For the text-containing cell, return its midpoint in (x, y) coordinate format. 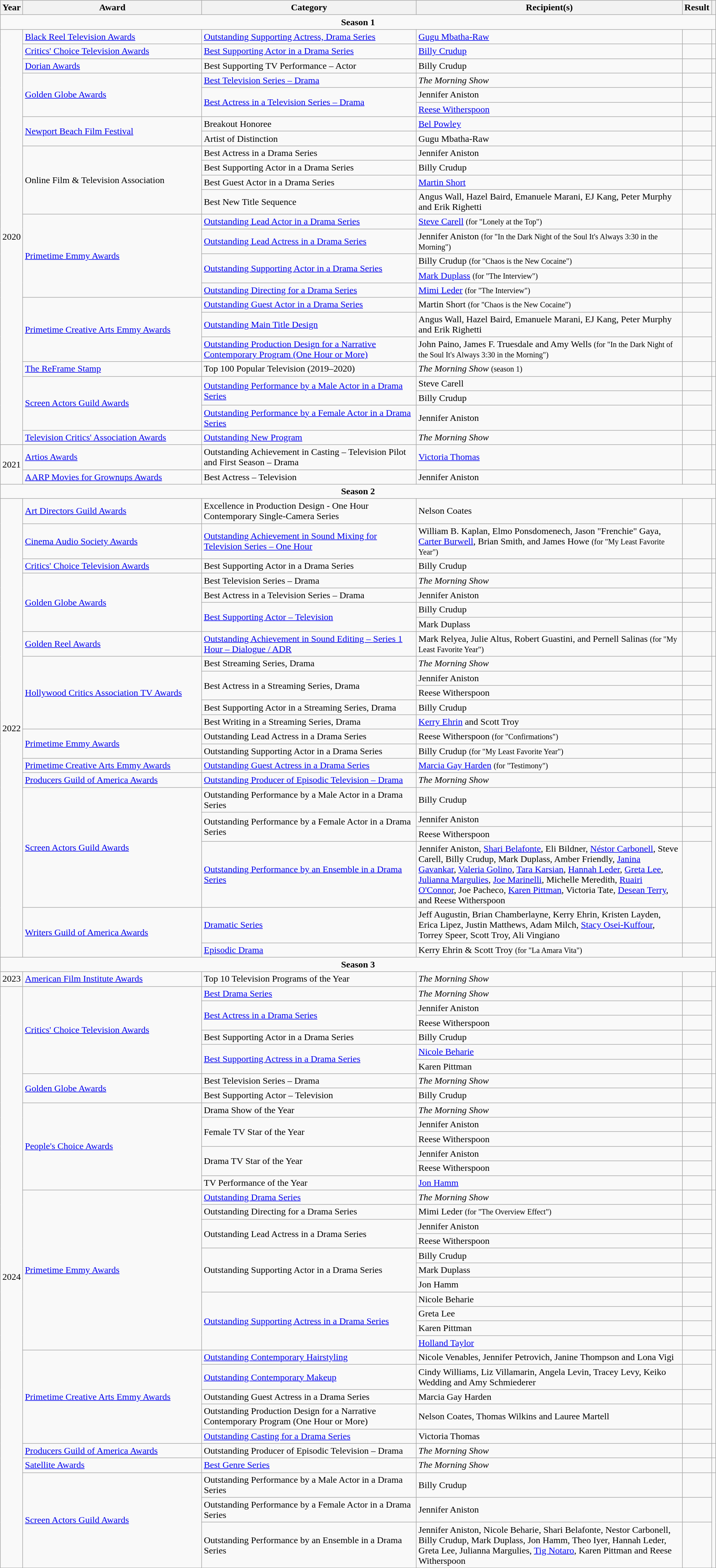
Artist of Distinction (309, 138)
Best Actress – Television (309, 477)
William B. Kaplan, Elmo Ponsdomenech, Jason "Frenchie" Gaya, Carter Burwell, Brian Smith, and James Howe (for "My Least Favorite Year") (549, 541)
Reese Witherspoon (for "Confirmations") (549, 736)
American Film Institute Awards (112, 979)
Billy Crudup (for "My Least Favorite Year") (549, 751)
Greta Lee (549, 1314)
Steve Carell (for "Lonely at the Top") (549, 222)
Kerry Ehrin & Scott Troy (for "La Amara Vita") (549, 950)
Golden Reel Awards (112, 644)
Art Directors Guild Awards (112, 511)
Top 100 Popular Television (2019–2020) (309, 369)
Dramatic Series (309, 925)
Breakout Honoree (309, 124)
Online Film & Television Association (112, 180)
Best Writing in a Streaming Series, Drama (309, 722)
Best Supporting Actor in a Streaming Series, Drama (309, 707)
Outstanding Supporting Actress in a Drama Series (309, 1321)
Outstanding Drama Series (309, 1197)
2021 (11, 464)
Season 2 (358, 492)
Martin Short (549, 182)
Steve Carell (549, 383)
Episodic Drama (309, 950)
John Paino, James F. Truesdale and Amy Wells (for "In the Dark Night of the Soul It's Always 3:30 in the Morning") (549, 349)
Satellite Awards (112, 1465)
People's Choice Awards (112, 1146)
Best Supporting Actress in a Drama Series (309, 1059)
Marcia Gay Harden (549, 1397)
Outstanding Achievement in Sound Mixing for Television Series – One Hour (309, 541)
Best Guest Actor in a Drama Series (309, 182)
Outstanding Casting for a Drama Series (309, 1436)
Drama Show of the Year (309, 1110)
2020 (11, 237)
Outstanding Achievement in Sound Editing – Series 1 Hour – Dialogue / ADR (309, 644)
Excellence in Production Design - One Hour Contemporary Single-Camera Series (309, 511)
Bel Powley (549, 124)
Artios Awards (112, 457)
Recipient(s) (549, 8)
Best Actress in a Streaming Series, Drama (309, 685)
Kerry Ehrin and Scott Troy (549, 722)
TV Performance of the Year (309, 1183)
Outstanding Contemporary Makeup (309, 1377)
Marcia Gay Harden (for "Testimony") (549, 766)
Mark Relyea, Julie Altus, Robert Guastini, and Pernell Salinas (for "My Least Favorite Year") (549, 644)
The ReFrame Stamp (112, 369)
Best Genre Series (309, 1465)
Mimi Leder (for "The Interview") (549, 290)
Black Reel Television Awards (112, 37)
Dorian Awards (112, 66)
Billy Crudup (for "Chaos is the New Cocaine") (549, 261)
Television Critics' Association Awards (112, 437)
2024 (11, 1277)
Holland Taylor (549, 1343)
Season 1 (358, 22)
Best Streaming Series, Drama (309, 664)
AARP Movies for Grownups Awards (112, 477)
Outstanding Contemporary Hairstyling (309, 1357)
Outstanding Main Title Design (309, 324)
Mark Duplass (for "The Interview") (549, 276)
Outstanding Lead Actor in a Drama Series (309, 222)
Outstanding Supporting Actress, Drama Series (309, 37)
Outstanding New Program (309, 437)
Newport Beach Film Festival (112, 131)
Result (697, 8)
Mimi Leder (for "The Overview Effect") (549, 1212)
Best Drama Series (309, 993)
Category (309, 8)
Nicole Venables, Jennifer Petrovich, Janine Thompson and Lona Vigi (549, 1357)
Cinema Audio Society Awards (112, 541)
Top 10 Television Programs of the Year (309, 979)
2023 (11, 979)
Hollywood Critics Association TV Awards (112, 693)
Drama TV Star of the Year (309, 1161)
Award (112, 8)
Jennifer Aniston (for "In the Dark Night of the Soul It's Always 3:30 in the Morning") (549, 242)
Outstanding Guest Actor in a Drama Series (309, 305)
Best Supporting TV Performance – Actor (309, 66)
Nelson Coates (549, 511)
Cindy Williams, Liz Villamarin, Angela Levin, Tracey Levy, Keiko Wedding and Amy Schmiederer (549, 1377)
The Morning Show (season 1) (549, 369)
Martin Short (for "Chaos is the New Cocaine") (549, 305)
Outstanding Achievement in Casting – Television Pilot and First Season – Drama (309, 457)
Best New Title Sequence (309, 202)
Nelson Coates, Thomas Wilkins and Lauree Martell (549, 1417)
Season 3 (358, 964)
Writers Guild of America Awards (112, 932)
Female TV Star of the Year (309, 1132)
2022 (11, 728)
Year (11, 8)
